From the cell containing the given text, extract its center point as [X, Y] coordinate. 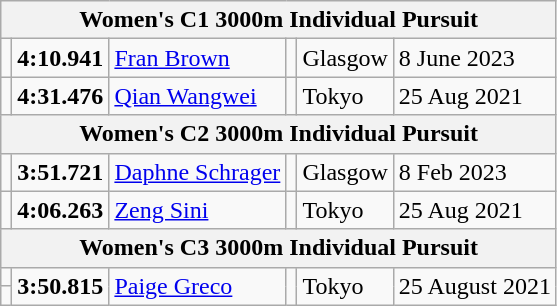
Women's C2 3000m Individual Pursuit [279, 134]
Qian Wangwei [198, 96]
8 June 2023 [474, 58]
Women's C3 3000m Individual Pursuit [279, 248]
25 August 2021 [474, 286]
8 Feb 2023 [474, 172]
Daphne Schrager [198, 172]
Zeng Sini [198, 210]
Women's C1 3000m Individual Pursuit [279, 20]
4:06.263 [60, 210]
Paige Greco [198, 286]
3:51.721 [60, 172]
4:10.941 [60, 58]
4:31.476 [60, 96]
Fran Brown [198, 58]
3:50.815 [60, 286]
